For the text-containing cell, return its midpoint in [x, y] coordinate format. 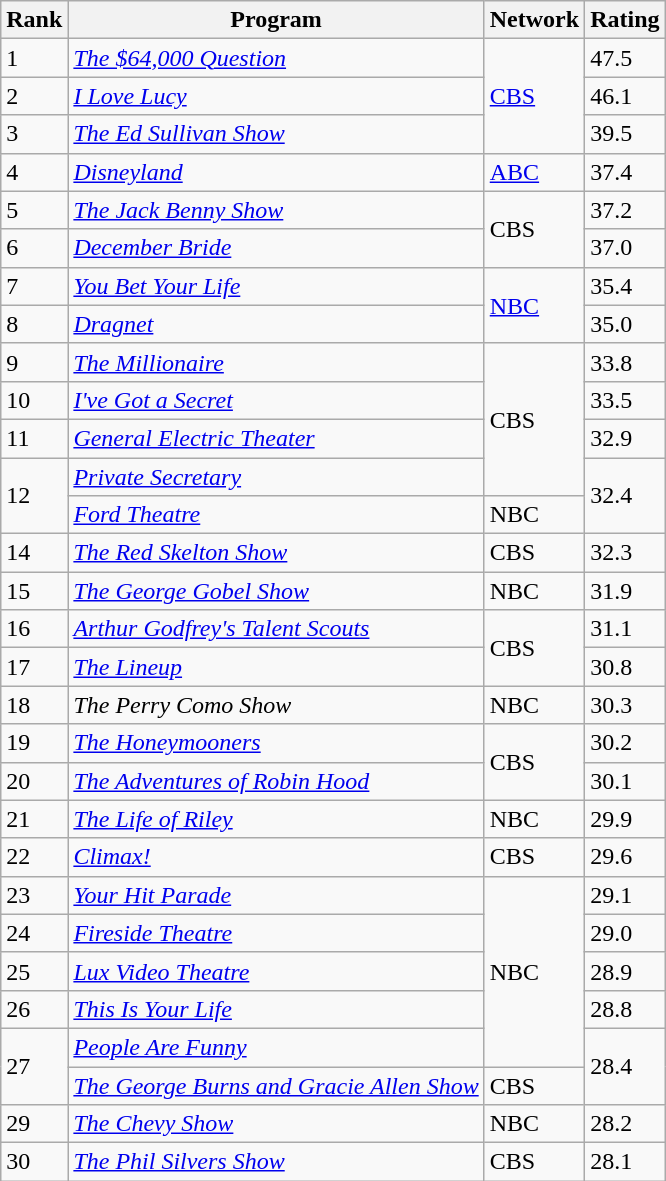
29.9 [625, 819]
28.9 [625, 971]
3 [34, 134]
33.8 [625, 362]
28.1 [625, 1162]
29 [34, 1124]
30.1 [625, 781]
The Perry Como Show [276, 705]
6 [34, 248]
11 [34, 438]
37.0 [625, 248]
32.9 [625, 438]
The Adventures of Robin Hood [276, 781]
35.0 [625, 324]
People Are Funny [276, 1047]
ABC [534, 172]
18 [34, 705]
The George Burns and Gracie Allen Show [276, 1085]
Dragnet [276, 324]
47.5 [625, 58]
This Is Your Life [276, 1009]
1 [34, 58]
30.2 [625, 743]
27 [34, 1066]
4 [34, 172]
31.1 [625, 629]
25 [34, 971]
5 [34, 210]
30.3 [625, 705]
29.0 [625, 933]
The Life of Riley [276, 819]
The Red Skelton Show [276, 553]
I've Got a Secret [276, 400]
21 [34, 819]
29.6 [625, 857]
22 [34, 857]
32.4 [625, 496]
Lux Video Theatre [276, 971]
The Honeymooners [276, 743]
33.5 [625, 400]
The Jack Benny Show [276, 210]
17 [34, 667]
10 [34, 400]
Private Secretary [276, 477]
32.3 [625, 553]
Ford Theatre [276, 515]
The $64,000 Question [276, 58]
28.2 [625, 1124]
December Bride [276, 248]
46.1 [625, 96]
2 [34, 96]
29.1 [625, 895]
12 [34, 496]
Program [276, 20]
15 [34, 591]
Rating [625, 20]
26 [34, 1009]
35.4 [625, 286]
14 [34, 553]
Fireside Theatre [276, 933]
31.9 [625, 591]
The Chevy Show [276, 1124]
37.2 [625, 210]
Arthur Godfrey's Talent Scouts [276, 629]
I Love Lucy [276, 96]
30.8 [625, 667]
General Electric Theater [276, 438]
28.8 [625, 1009]
The George Gobel Show [276, 591]
9 [34, 362]
16 [34, 629]
The Phil Silvers Show [276, 1162]
23 [34, 895]
7 [34, 286]
30 [34, 1162]
19 [34, 743]
The Ed Sullivan Show [276, 134]
28.4 [625, 1066]
You Bet Your Life [276, 286]
Network [534, 20]
The Millionaire [276, 362]
Climax! [276, 857]
24 [34, 933]
39.5 [625, 134]
Disneyland [276, 172]
20 [34, 781]
37.4 [625, 172]
8 [34, 324]
Rank [34, 20]
Your Hit Parade [276, 895]
The Lineup [276, 667]
